Determine the [x, y] coordinate at the center of the cell enclosing the given text.  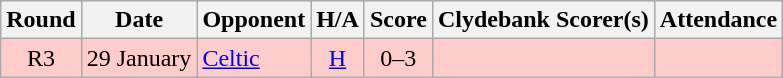
H [338, 58]
Attendance [718, 20]
H/A [338, 20]
Score [398, 20]
Clydebank Scorer(s) [543, 20]
Round [41, 20]
29 January [139, 58]
Celtic [254, 58]
Opponent [254, 20]
Date [139, 20]
R3 [41, 58]
0–3 [398, 58]
